Search for the cell housing the specified text and yield its (X, Y) center coordinate. 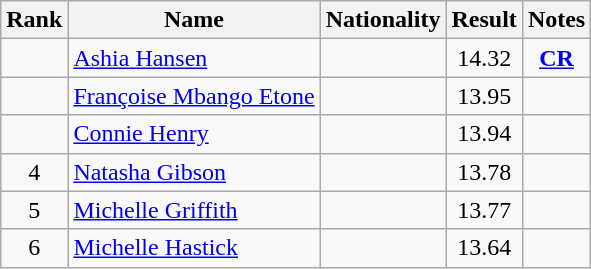
Michelle Hastick (194, 248)
Result (484, 20)
Françoise Mbango Etone (194, 96)
Name (194, 20)
Rank (34, 20)
Connie Henry (194, 134)
13.94 (484, 134)
6 (34, 248)
13.78 (484, 172)
Natasha Gibson (194, 172)
Michelle Griffith (194, 210)
5 (34, 210)
Nationality (383, 20)
14.32 (484, 58)
13.77 (484, 210)
Notes (556, 20)
Ashia Hansen (194, 58)
13.95 (484, 96)
13.64 (484, 248)
CR (556, 58)
4 (34, 172)
